For the text-containing cell, return its midpoint in (x, y) coordinate format. 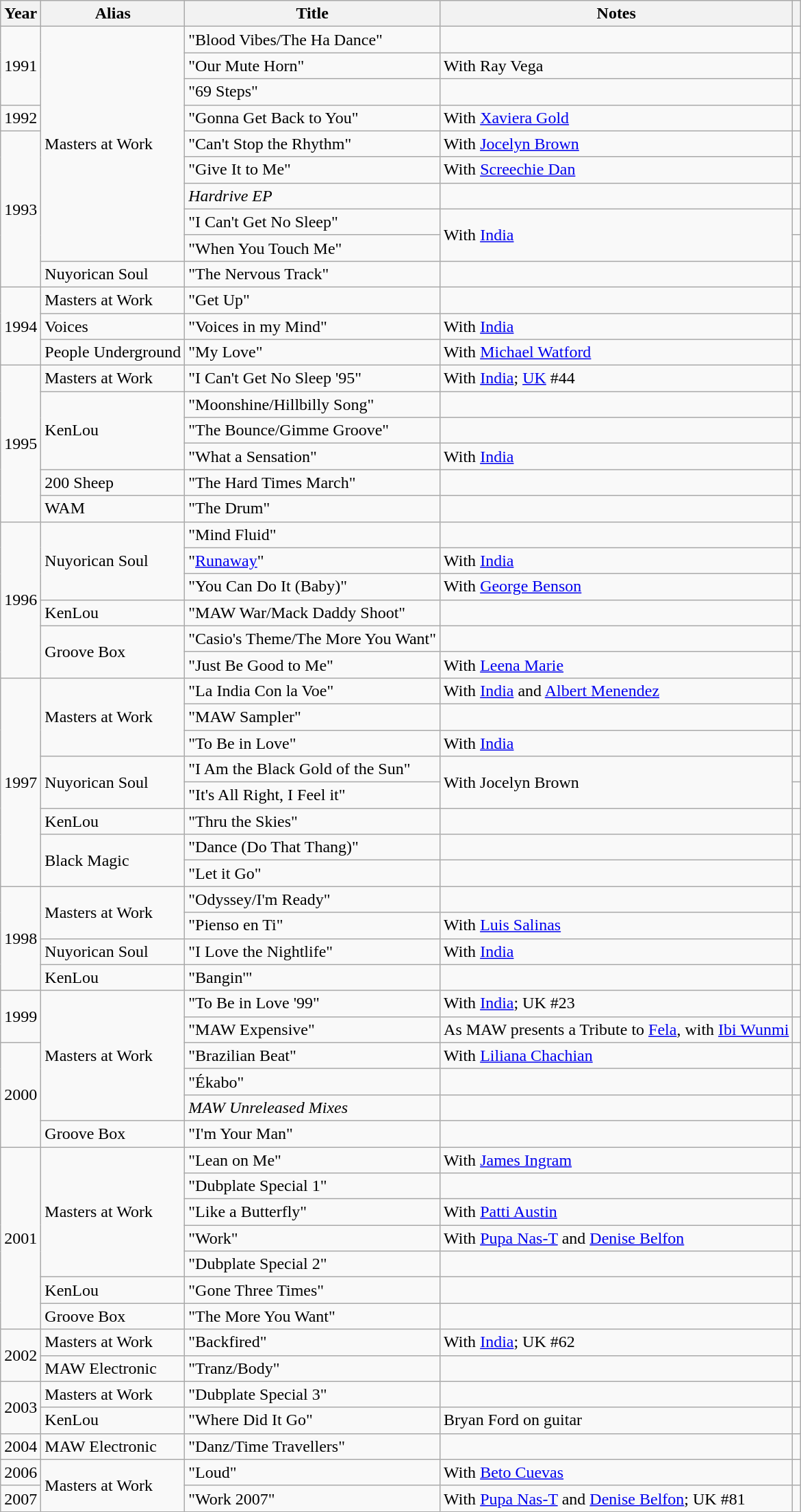
"Ékabo" (312, 1081)
With George Benson (616, 587)
2003 (21, 1407)
2007 (21, 1498)
With India and Albert Menendez (616, 691)
"Can't Stop the Rhythm" (312, 144)
"Moonshine/Hillbilly Song" (312, 405)
1999 (21, 1016)
"The More You Want" (312, 1316)
Hardrive EP (312, 196)
"The Hard Times March" (312, 483)
"69 Steps" (312, 92)
Notes (616, 14)
2002 (21, 1355)
"Tranz/Body" (312, 1368)
Bryan Ford on guitar (616, 1420)
"The Nervous Track" (312, 274)
With Luis Salinas (616, 925)
With Michael Watford (616, 353)
"Pienso en Ti" (312, 925)
"Gone Three Times" (312, 1290)
"Just Be Good to Me" (312, 665)
Black Magic (113, 860)
"Let it Go" (312, 873)
"Give It to Me" (312, 170)
1994 (21, 326)
"Loud" (312, 1472)
"Mind Fluid" (312, 535)
"Our Mute Horn" (312, 66)
"Work 2007" (312, 1498)
With India; UK #44 (616, 379)
"MAW Expensive" (312, 1029)
"It's All Right, I Feel it" (312, 795)
2001 (21, 1238)
"Where Did It Go" (312, 1420)
As MAW presents a Tribute to Fela, with Ibi Wunmi (616, 1029)
"Lean on Me" (312, 1160)
"Get Up" (312, 300)
1998 (21, 938)
"To Be in Love '99" (312, 1003)
Year (21, 14)
People Underground (113, 353)
With Patti Austin (616, 1212)
"I Can't Get No Sleep" (312, 222)
1995 (21, 444)
2004 (21, 1446)
Voices (113, 326)
With Liliana Chachian (616, 1055)
"Casio's Theme/The More You Want" (312, 639)
With Beto Cuevas (616, 1472)
WAM (113, 509)
"I Can't Get No Sleep '95" (312, 379)
With Pupa Nas-T and Denise Belfon (616, 1238)
"Voices in my Mind" (312, 326)
"I Love the Nightlife" (312, 951)
2006 (21, 1472)
With Xaviera Gold (616, 118)
"Bangin'" (312, 977)
"My Love" (312, 353)
With James Ingram (616, 1160)
"You Can Do It (Baby)" (312, 587)
With Leena Marie (616, 665)
"Brazilian Beat" (312, 1055)
"Dubplate Special 1" (312, 1186)
Alias (113, 14)
1993 (21, 209)
"Runaway" (312, 561)
"La India Con la Voe" (312, 691)
200 Sheep (113, 483)
MAW Unreleased Mixes (312, 1107)
With India; UK #62 (616, 1342)
"Dubplate Special 2" (312, 1264)
"The Bounce/Gimme Groove" (312, 431)
"The Drum" (312, 509)
"Gonna Get Back to You" (312, 118)
"Dance (Do That Thang)" (312, 847)
"I Am the Black Gold of the Sun" (312, 769)
"Blood Vibes/The Ha Dance" (312, 40)
"Danz/Time Travellers" (312, 1446)
1996 (21, 600)
"What a Sensation" (312, 457)
With Ray Vega (616, 66)
With Pupa Nas-T and Denise Belfon; UK #81 (616, 1498)
"Odyssey/I'm Ready" (312, 899)
"Work" (312, 1238)
"Backfired" (312, 1342)
1992 (21, 118)
"I'm Your Man" (312, 1133)
1997 (21, 782)
"When You Touch Me" (312, 248)
With India; UK #23 (616, 1003)
"To Be in Love" (312, 743)
Title (312, 14)
"MAW Sampler" (312, 717)
2000 (21, 1094)
1991 (21, 66)
With Screechie Dan (616, 170)
"Like a Butterfly" (312, 1212)
"Dubplate Special 3" (312, 1394)
"Thru the Skies" (312, 821)
"MAW War/Mack Daddy Shoot" (312, 613)
